Output the [x, y] coordinate of the center of the cell containing the given text.  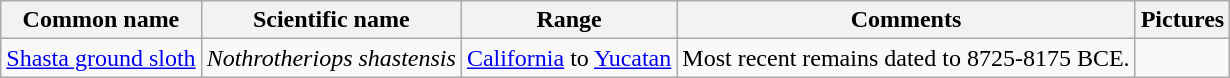
Range [568, 20]
Scientific name [331, 20]
Comments [906, 20]
Shasta ground sloth [101, 58]
Nothrotheriops shastensis [331, 58]
Common name [101, 20]
California to Yucatan [568, 58]
Pictures [1182, 20]
Most recent remains dated to 8725-8175 BCE. [906, 58]
